From the cell containing the given text, extract its center point as [X, Y] coordinate. 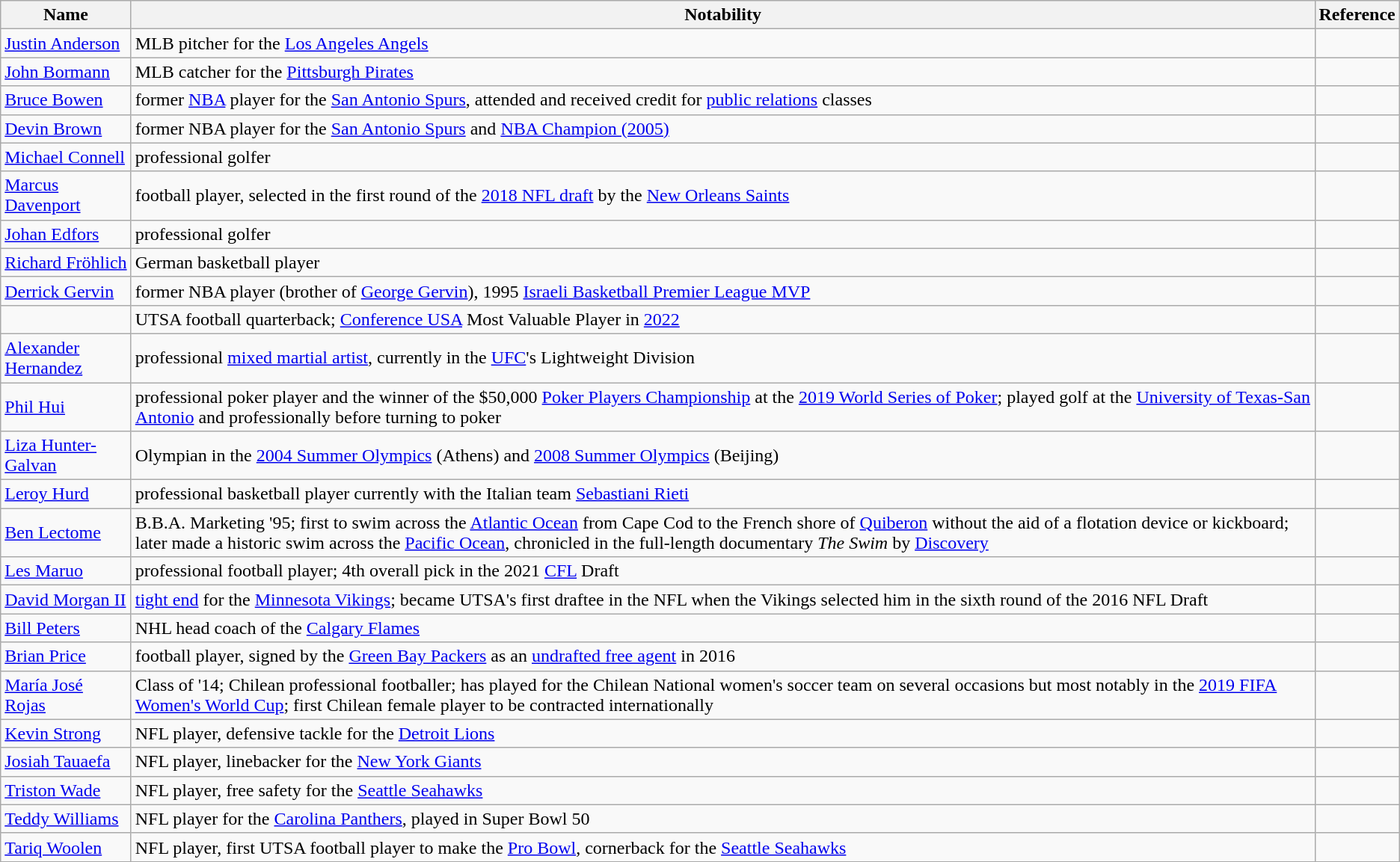
Reference [1357, 15]
football player, selected in the first round of the 2018 NFL draft by the New Orleans Saints [722, 196]
NHL head coach of the Calgary Flames [722, 628]
Liza Hunter-Galvan [66, 456]
NFL player, linebacker for the New York Giants [722, 762]
NFL player, defensive tackle for the Detroit Lions [722, 733]
Josiah Tauaefa [66, 762]
Derrick Gervin [66, 291]
former NBA player (brother of George Gervin), 1995 Israeli Basketball Premier League MVP [722, 291]
UTSA football quarterback; Conference USA Most Valuable Player in 2022 [722, 319]
David Morgan II [66, 600]
Triston Wade [66, 790]
Alexander Hernandez [66, 357]
Richard Fröhlich [66, 262]
professional basketball player currently with the Italian team Sebastiani Rieti [722, 494]
MLB pitcher for the Los Angeles Angels [722, 43]
Devin Brown [66, 129]
Leroy Hurd [66, 494]
German basketball player [722, 262]
Johan Edfors [66, 234]
tight end for the Minnesota Vikings; became UTSA's first draftee in the NFL when the Vikings selected him in the sixth round of the 2016 NFL Draft [722, 600]
María José Rojas [66, 695]
Olympian in the 2004 Summer Olympics (Athens) and 2008 Summer Olympics (Beijing) [722, 456]
Teddy Williams [66, 819]
football player, signed by the Green Bay Packers as an undrafted free agent in 2016 [722, 656]
Bill Peters [66, 628]
Name [66, 15]
Les Maruo [66, 571]
former NBA player for the San Antonio Spurs, attended and received credit for public relations classes [722, 100]
Brian Price [66, 656]
professional mixed martial artist, currently in the UFC's Lightweight Division [722, 357]
MLB catcher for the Pittsburgh Pirates [722, 72]
former NBA player for the San Antonio Spurs and NBA Champion (2005) [722, 129]
Michael Connell [66, 157]
professional football player; 4th overall pick in the 2021 CFL Draft [722, 571]
Notability [722, 15]
NFL player for the Carolina Panthers, played in Super Bowl 50 [722, 819]
Kevin Strong [66, 733]
NFL player, free safety for the Seattle Seahawks [722, 790]
Bruce Bowen [66, 100]
Marcus Davenport [66, 196]
Justin Anderson [66, 43]
Ben Lectome [66, 532]
John Bormann [66, 72]
Tariq Woolen [66, 847]
Phil Hui [66, 407]
NFL player, first UTSA football player to make the Pro Bowl, cornerback for the Seattle Seahawks [722, 847]
